Output the (x, y) coordinate of the center of the cell containing the given text.  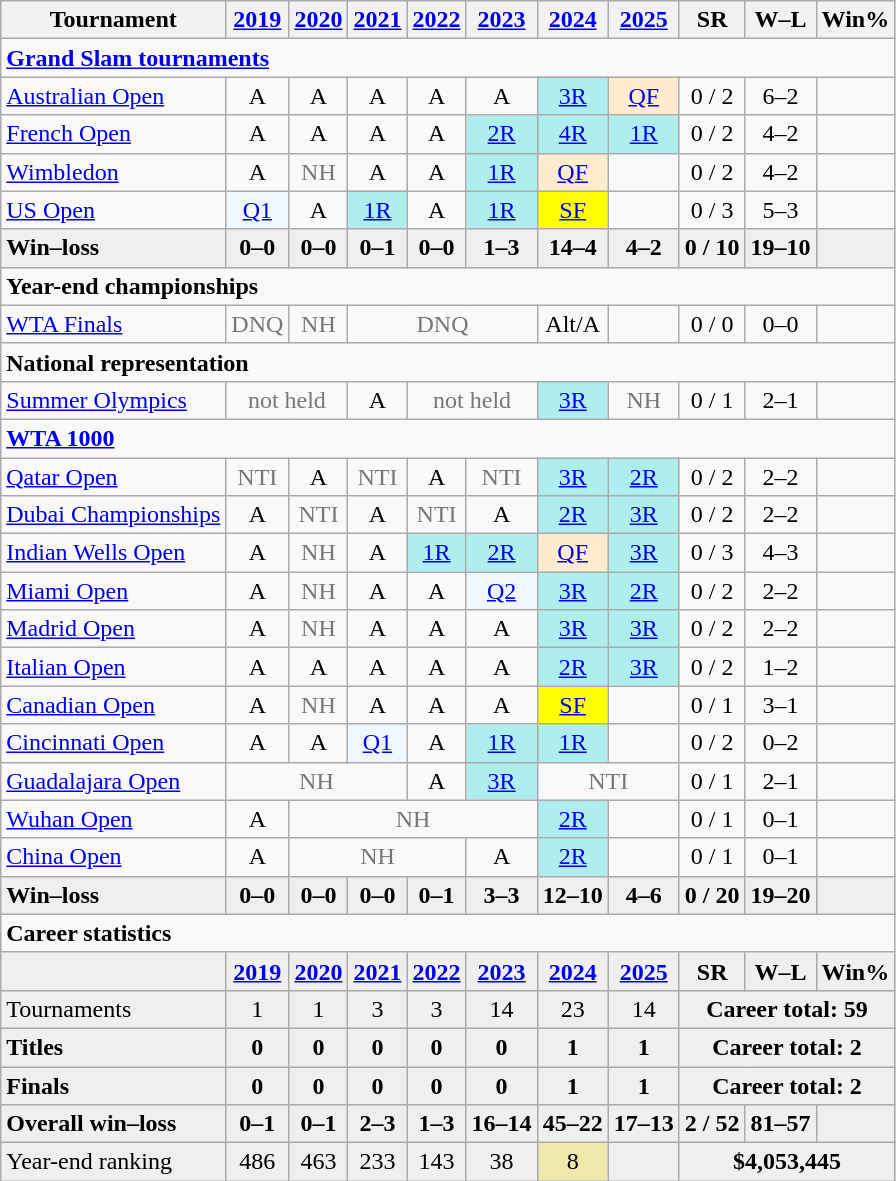
0 / 0 (712, 324)
Madrid Open (114, 629)
Canadian Open (114, 705)
National representation (448, 362)
4–6 (644, 895)
Wimbledon (114, 172)
Tournament (114, 20)
$4,053,445 (786, 1162)
19–20 (780, 895)
8 (572, 1162)
463 (318, 1162)
Titles (114, 1047)
Tournaments (114, 1009)
81–57 (780, 1124)
12–10 (572, 895)
38 (502, 1162)
Australian Open (114, 96)
US Open (114, 210)
Finals (114, 1085)
45–22 (572, 1124)
2 / 52 (712, 1124)
1–2 (780, 667)
143 (436, 1162)
Italian Open (114, 667)
Indian Wells Open (114, 553)
Qatar Open (114, 477)
23 (572, 1009)
5–3 (780, 210)
0 / 20 (712, 895)
China Open (114, 857)
486 (258, 1162)
16–14 (502, 1124)
French Open (114, 134)
14–4 (572, 248)
Career statistics (448, 933)
Cincinnati Open (114, 743)
4R (572, 134)
Guadalajara Open (114, 781)
Year-end championships (448, 286)
Year-end ranking (114, 1162)
0–2 (780, 743)
0 / 10 (712, 248)
233 (378, 1162)
Wuhan Open (114, 819)
WTA Finals (114, 324)
Dubai Championships (114, 515)
17–13 (644, 1124)
Miami Open (114, 591)
Summer Olympics (114, 400)
Q2 (502, 591)
Overall win–loss (114, 1124)
6–2 (780, 96)
WTA 1000 (448, 438)
4–3 (780, 553)
Career total: 59 (786, 1009)
Alt/A (572, 324)
Grand Slam tournaments (448, 58)
3–3 (502, 895)
3–1 (780, 705)
2–3 (378, 1124)
19–10 (780, 248)
